Capture the cell that displays the provided text and extract its (x, y) central coordinate. 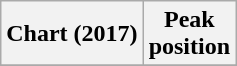
Peak position (189, 34)
Chart (2017) (72, 34)
